For the text-containing cell, return its midpoint in [x, y] coordinate format. 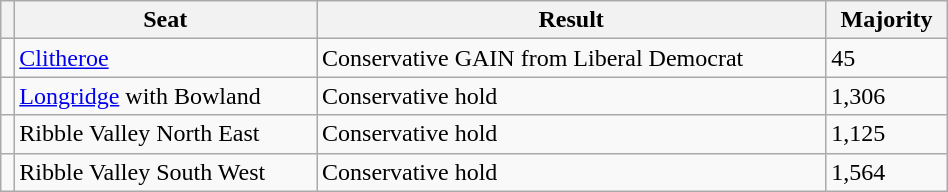
1,125 [886, 134]
1,564 [886, 172]
Majority [886, 20]
Ribble Valley North East [166, 134]
45 [886, 58]
1,306 [886, 96]
Clitheroe [166, 58]
Seat [166, 20]
Result [570, 20]
Longridge with Bowland [166, 96]
Conservative GAIN from Liberal Democrat [570, 58]
Ribble Valley South West [166, 172]
